Identify which cell holds the provided text, then report its (x, y) central coordinate. 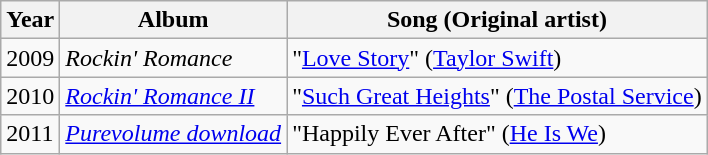
2009 (30, 58)
2010 (30, 96)
"Such Great Heights" (The Postal Service) (498, 96)
"Love Story" (Taylor Swift) (498, 58)
Purevolume download (174, 134)
Album (174, 20)
Song (Original artist) (498, 20)
Rockin' Romance II (174, 96)
2011 (30, 134)
Rockin' Romance (174, 58)
"Happily Ever After" (He Is We) (498, 134)
Year (30, 20)
